Extract the (x, y) coordinate from the center of the cell holding the provided text.  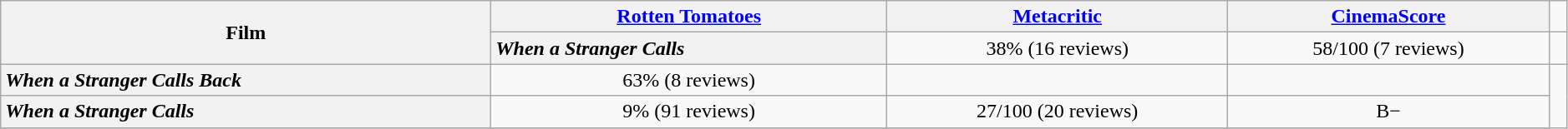
CinemaScore (1388, 17)
27/100 (20 reviews) (1058, 112)
B− (1388, 112)
Film (246, 32)
When a Stranger Calls Back (246, 80)
Metacritic (1058, 17)
Rotten Tomatoes (689, 17)
58/100 (7 reviews) (1388, 48)
38% (16 reviews) (1058, 48)
9% (91 reviews) (689, 112)
63% (8 reviews) (689, 80)
